Identify which cell holds the provided text, then report its [x, y] central coordinate. 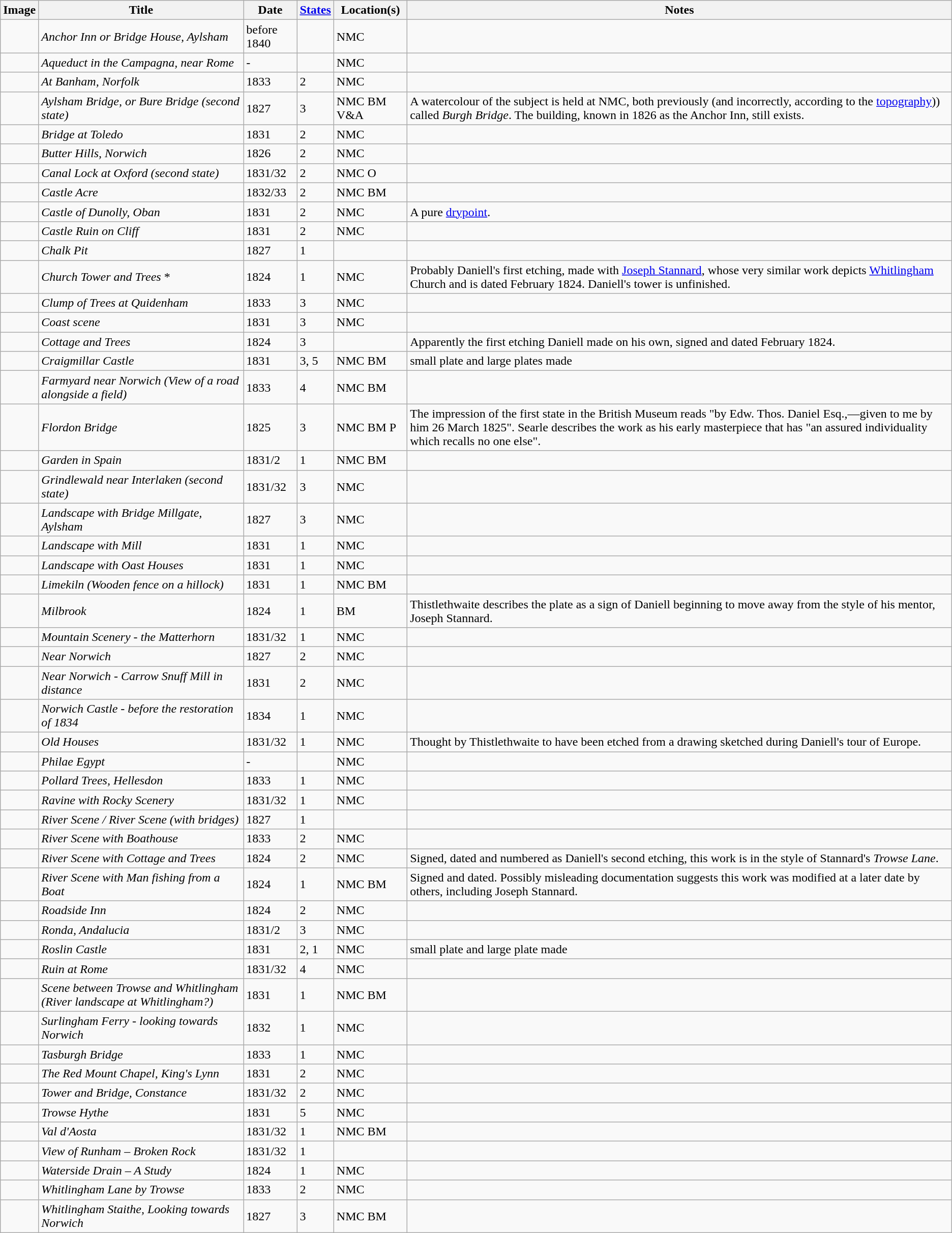
Ruin at Rome [141, 968]
Garden in Spain [141, 460]
Coast scene [141, 322]
Landscape with Oast Houses [141, 565]
At Banham, Norfolk [141, 82]
Old Houses [141, 742]
View of Runham – Broken Rock [141, 1151]
small plate and large plates made [679, 361]
Bridge at Toledo [141, 134]
The Red Mount Chapel, King's Lynn [141, 1074]
Thought by Thistlethwaite to have been etched from a drawing sketched during Daniell's tour of Europe. [679, 742]
NMC O [370, 173]
5 [315, 1112]
Roslin Castle [141, 949]
Mountain Scenery - the Matterhorn [141, 637]
Roadside Inn [141, 911]
Signed and dated. Possibly misleading documentation suggests this work was modified at a later date by others, including Joseph Stannard. [679, 884]
Pollard Trees, Hellesdon [141, 781]
Tasburgh Bridge [141, 1054]
River Scene with Cottage and Trees [141, 858]
Notes [679, 10]
1834 [271, 716]
Limekiln (Wooden fence on a hillock) [141, 584]
Butter Hills, Norwich [141, 154]
1825 [271, 427]
Tower and Bridge, Constance [141, 1093]
River Scene / River Scene (with bridges) [141, 819]
Ravine with Rocky Scenery [141, 800]
States [315, 10]
Landscape with Bridge Millgate, Aylsham [141, 520]
Scene between Trowse and Whitlingham (River landscape at Whitlingham?) [141, 995]
Title [141, 10]
NMC BM P [370, 427]
Waterside Drain – A Study [141, 1170]
Canal Lock at Oxford (second state) [141, 173]
Aylsham Bridge, or Bure Bridge (second state) [141, 108]
Date [271, 10]
Val d'Aosta [141, 1132]
Castle Acre [141, 192]
small plate and large plate made [679, 949]
Grindlewald near Interlaken (second state) [141, 486]
Anchor Inn or Bridge House, Aylsham [141, 37]
Church Tower and Trees * [141, 277]
1832/33 [271, 192]
Whitlingham Lane by Trowse [141, 1190]
before 1840 [271, 37]
Flordon Bridge [141, 427]
Thistlethwaite describes the plate as a sign of Daniell beginning to move away from the style of his mentor, Joseph Stannard. [679, 610]
Clump of Trees at Quidenham [141, 303]
River Scene with Man fishing from a Boat [141, 884]
1832 [271, 1027]
Location(s) [370, 10]
Near Norwich [141, 656]
NMC BM V&A [370, 108]
Castle of Dunolly, Oban [141, 212]
Image [19, 10]
Near Norwich - Carrow Snuff Mill in distance [141, 683]
A pure drypoint. [679, 212]
Castle Ruin on Cliff [141, 231]
Trowse Hythe [141, 1112]
Surlingham Ferry - looking towards Norwich [141, 1027]
Apparently the first etching Daniell made on his own, signed and dated February 1824. [679, 342]
Landscape with Mill [141, 546]
Farmyard near Norwich (View of a road alongside a field) [141, 388]
Aqueduct in the Campagna, near Rome [141, 63]
Ronda, Andalucia [141, 930]
2, 1 [315, 949]
Whitlingham Staithe, Looking towards Norwich [141, 1216]
Craigmillar Castle [141, 361]
Norwich Castle - before the restoration of 1834 [141, 716]
Signed, dated and numbered as Daniell's second etching, this work is in the style of Stannard's Trowse Lane. [679, 858]
3, 5 [315, 361]
Milbrook [141, 610]
1826 [271, 154]
Philae Egypt [141, 761]
BM [370, 610]
Chalk Pit [141, 250]
River Scene with Boathouse [141, 839]
Cottage and Trees [141, 342]
